Output the (x, y) coordinate of the center of the cell containing the given text.  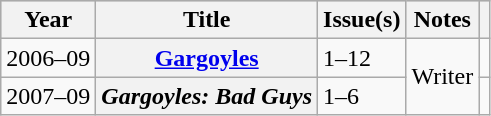
Notes (442, 20)
2007–09 (48, 96)
Gargoyles: Bad Guys (207, 96)
Title (207, 20)
Issue(s) (362, 20)
1–12 (362, 58)
Gargoyles (207, 58)
1–6 (362, 96)
Year (48, 20)
2006–09 (48, 58)
Writer (442, 77)
